Search for the cell housing the specified text and yield its [X, Y] center coordinate. 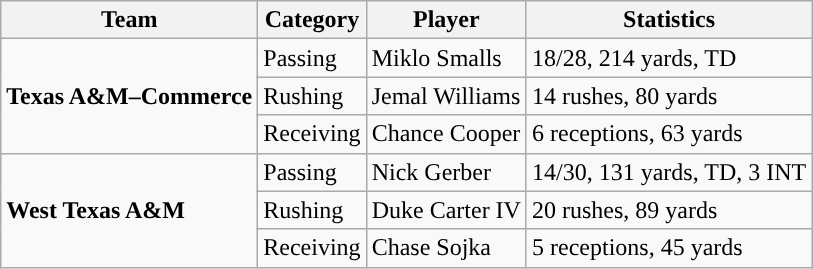
West Texas A&M [130, 210]
14/30, 131 yards, TD, 3 INT [668, 172]
14 rushes, 80 yards [668, 96]
Category [312, 20]
Chance Cooper [446, 134]
Player [446, 20]
20 rushes, 89 yards [668, 210]
Duke Carter IV [446, 210]
Texas A&M–Commerce [130, 96]
Statistics [668, 20]
Jemal Williams [446, 96]
Nick Gerber [446, 172]
Team [130, 20]
Miklo Smalls [446, 58]
6 receptions, 63 yards [668, 134]
Chase Sojka [446, 248]
18/28, 214 yards, TD [668, 58]
5 receptions, 45 yards [668, 248]
